For the text-containing cell, return its midpoint in (x, y) coordinate format. 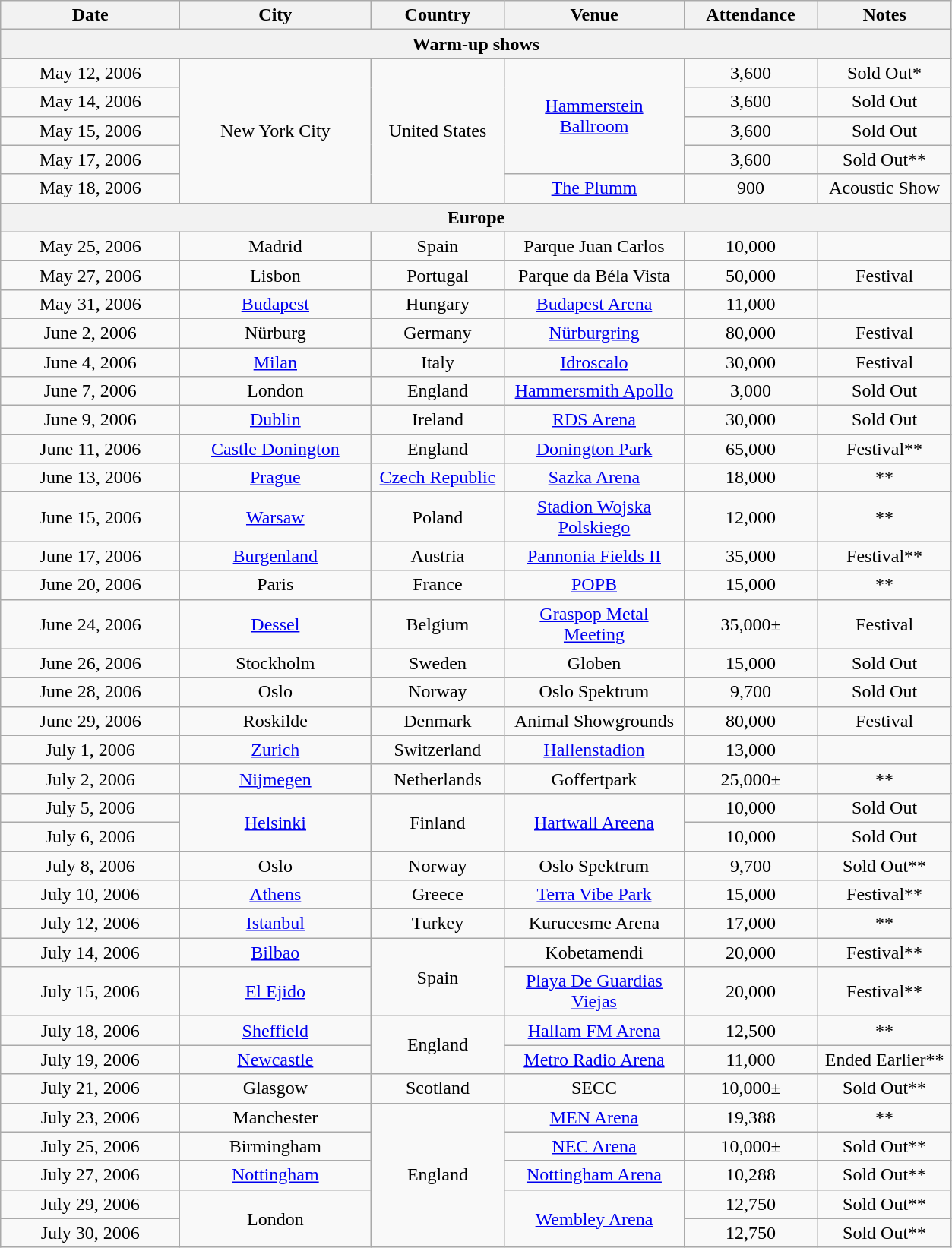
Stadion Wojska Polskiego (594, 517)
June 24, 2006 (90, 624)
3,000 (751, 391)
Hammersmith Apollo (594, 391)
Hammerstein Ballroom (594, 116)
July 15, 2006 (90, 992)
June 17, 2006 (90, 556)
July 19, 2006 (90, 1060)
Kurucesme Arena (594, 924)
Acoustic Show (884, 188)
July 27, 2006 (90, 1175)
Idroscalo (594, 362)
Athens (275, 895)
MEN Arena (594, 1117)
Greece (438, 895)
Nürburgring (594, 333)
Hallenstadion (594, 750)
Nürburg (275, 333)
Date (90, 15)
Europe (476, 217)
Lisbon (275, 275)
RDS Arena (594, 420)
Venue (594, 15)
POPB (594, 585)
May 31, 2006 (90, 304)
May 25, 2006 (90, 246)
19,388 (751, 1117)
July 25, 2006 (90, 1146)
June 7, 2006 (90, 391)
17,000 (751, 924)
Ended Earlier** (884, 1060)
900 (751, 188)
Helsinki (275, 822)
Turkey (438, 924)
Attendance (751, 15)
Hungary (438, 304)
Warsaw (275, 517)
Czech Republic (438, 478)
Ireland (438, 420)
July 10, 2006 (90, 895)
Newcastle (275, 1060)
Pannonia Fields II (594, 556)
June 29, 2006 (90, 721)
July 14, 2006 (90, 953)
Terra Vibe Park (594, 895)
July 30, 2006 (90, 1233)
May 12, 2006 (90, 73)
35,000 (751, 556)
Istanbul (275, 924)
Castle Donington (275, 449)
Country (438, 15)
June 9, 2006 (90, 420)
City (275, 15)
May 17, 2006 (90, 160)
July 2, 2006 (90, 779)
Warm-up shows (476, 44)
12,000 (751, 517)
65,000 (751, 449)
Zurich (275, 750)
Playa De Guardias Viejas (594, 992)
July 23, 2006 (90, 1117)
June 11, 2006 (90, 449)
May 14, 2006 (90, 102)
Nottingham Arena (594, 1175)
35,000± (751, 624)
Wembley Arena (594, 1218)
Nijmegen (275, 779)
July 21, 2006 (90, 1088)
Netherlands (438, 779)
July 18, 2006 (90, 1031)
Metro Radio Arena (594, 1060)
Sold Out* (884, 73)
France (438, 585)
Italy (438, 362)
June 28, 2006 (90, 692)
Poland (438, 517)
July 1, 2006 (90, 750)
Austria (438, 556)
El Ejido (275, 992)
50,000 (751, 275)
Glasgow (275, 1088)
Portugal (438, 275)
May 27, 2006 (90, 275)
Birmingham (275, 1146)
July 5, 2006 (90, 807)
Stockholm (275, 663)
10,288 (751, 1175)
June 15, 2006 (90, 517)
The Plumm (594, 188)
Bilbao (275, 953)
13,000 (751, 750)
12,500 (751, 1031)
Graspop Metal Meeting (594, 624)
New York City (275, 131)
Nottingham (275, 1175)
May 18, 2006 (90, 188)
June 13, 2006 (90, 478)
Goffertpark (594, 779)
Germany (438, 333)
Hartwall Areena (594, 822)
Budapest (275, 304)
NEC Arena (594, 1146)
Prague (275, 478)
Notes (884, 15)
Denmark (438, 721)
Parque da Béla Vista (594, 275)
Scotland (438, 1088)
Globen (594, 663)
Manchester (275, 1117)
Hallam FM Arena (594, 1031)
Switzerland (438, 750)
Madrid (275, 246)
18,000 (751, 478)
Kobetamendi (594, 953)
Sweden (438, 663)
May 15, 2006 (90, 131)
June 4, 2006 (90, 362)
July 8, 2006 (90, 865)
Belgium (438, 624)
Budapest Arena (594, 304)
Dublin (275, 420)
July 6, 2006 (90, 836)
SECC (594, 1088)
Donington Park (594, 449)
Burgenland (275, 556)
Finland (438, 822)
Sazka Arena (594, 478)
Paris (275, 585)
July 12, 2006 (90, 924)
June 26, 2006 (90, 663)
Roskilde (275, 721)
Sheffield (275, 1031)
Parque Juan Carlos (594, 246)
July 29, 2006 (90, 1204)
Milan (275, 362)
25,000± (751, 779)
June 2, 2006 (90, 333)
June 20, 2006 (90, 585)
Animal Showgrounds (594, 721)
Dessel (275, 624)
United States (438, 131)
